Pinpoint the cell where the given text exists, returning its (x, y) midpoint coordinate. 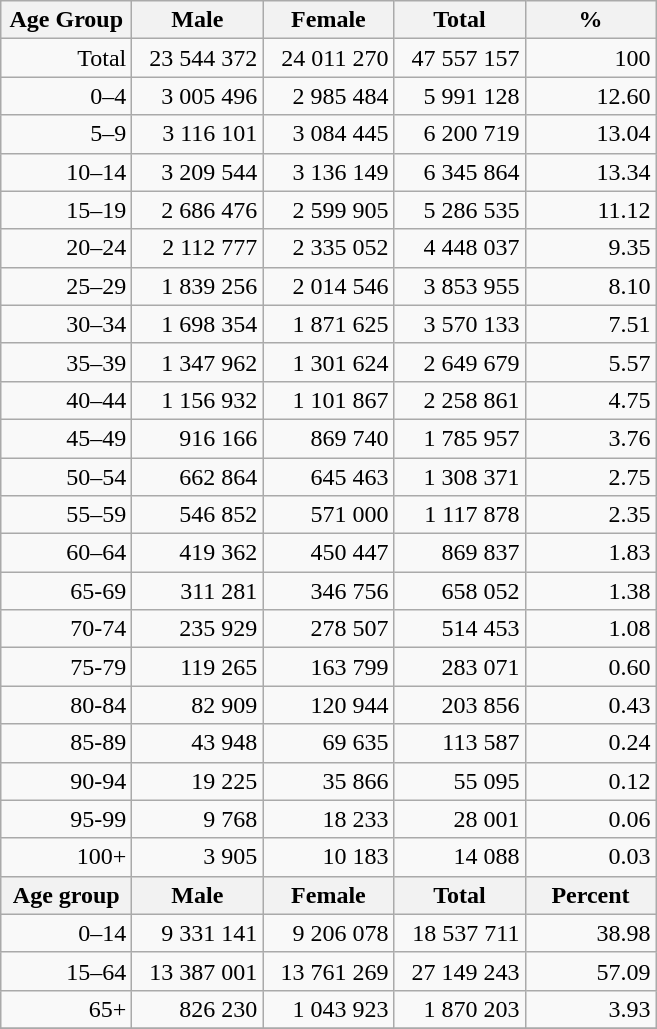
869 837 (460, 553)
28 001 (460, 819)
113 587 (460, 743)
203 856 (460, 705)
1.83 (590, 553)
2 014 546 (328, 286)
10 183 (328, 857)
7.51 (590, 324)
35 866 (328, 781)
69 635 (328, 743)
1 839 256 (198, 286)
0.03 (590, 857)
20–24 (66, 248)
24 011 270 (328, 58)
95-99 (66, 819)
1 117 878 (460, 515)
19 225 (198, 781)
82 909 (198, 705)
0–4 (66, 96)
100 (590, 58)
6 200 719 (460, 134)
9 206 078 (328, 933)
1 043 923 (328, 1009)
645 463 (328, 477)
235 929 (198, 629)
2 686 476 (198, 210)
1 301 624 (328, 362)
8.10 (590, 286)
13 761 269 (328, 971)
278 507 (328, 629)
2 335 052 (328, 248)
2 599 905 (328, 210)
5–9 (66, 134)
13 387 001 (198, 971)
15–19 (66, 210)
571 000 (328, 515)
0–14 (66, 933)
50–54 (66, 477)
2 985 484 (328, 96)
14 088 (460, 857)
916 166 (198, 438)
3 084 445 (328, 134)
3 209 544 (198, 172)
13.34 (590, 172)
5 286 535 (460, 210)
0.43 (590, 705)
3 116 101 (198, 134)
57.09 (590, 971)
Percent (590, 895)
55 095 (460, 781)
3 570 133 (460, 324)
4 448 037 (460, 248)
2.75 (590, 477)
10–14 (66, 172)
1 308 371 (460, 477)
12.60 (590, 96)
346 756 (328, 591)
1 156 932 (198, 400)
0.24 (590, 743)
2 649 679 (460, 362)
30–34 (66, 324)
5 991 128 (460, 96)
1 101 867 (328, 400)
38.98 (590, 933)
27 149 243 (460, 971)
9.35 (590, 248)
450 447 (328, 553)
658 052 (460, 591)
869 740 (328, 438)
1 785 957 (460, 438)
3 005 496 (198, 96)
9 768 (198, 819)
1 698 354 (198, 324)
163 799 (328, 667)
% (590, 20)
0.12 (590, 781)
40–44 (66, 400)
18 537 711 (460, 933)
43 948 (198, 743)
283 071 (460, 667)
23 544 372 (198, 58)
826 230 (198, 1009)
80-84 (66, 705)
35–39 (66, 362)
85-89 (66, 743)
2 112 777 (198, 248)
25–29 (66, 286)
1 870 203 (460, 1009)
3 853 955 (460, 286)
514 453 (460, 629)
4.75 (590, 400)
5.57 (590, 362)
546 852 (198, 515)
100+ (66, 857)
311 281 (198, 591)
0.06 (590, 819)
60–64 (66, 553)
65-69 (66, 591)
13.04 (590, 134)
0.60 (590, 667)
6 345 864 (460, 172)
120 944 (328, 705)
419 362 (198, 553)
75-79 (66, 667)
3.76 (590, 438)
662 864 (198, 477)
2 258 861 (460, 400)
45–49 (66, 438)
1 871 625 (328, 324)
70-74 (66, 629)
Age Group (66, 20)
2.35 (590, 515)
1.08 (590, 629)
47 557 157 (460, 58)
1.38 (590, 591)
3 136 149 (328, 172)
119 265 (198, 667)
1 347 962 (198, 362)
18 233 (328, 819)
90-94 (66, 781)
3.93 (590, 1009)
11.12 (590, 210)
9 331 141 (198, 933)
15–64 (66, 971)
3 905 (198, 857)
Age group (66, 895)
65+ (66, 1009)
55–59 (66, 515)
